Detect which cell encompasses the target text, then output its [X, Y] center coordinate. 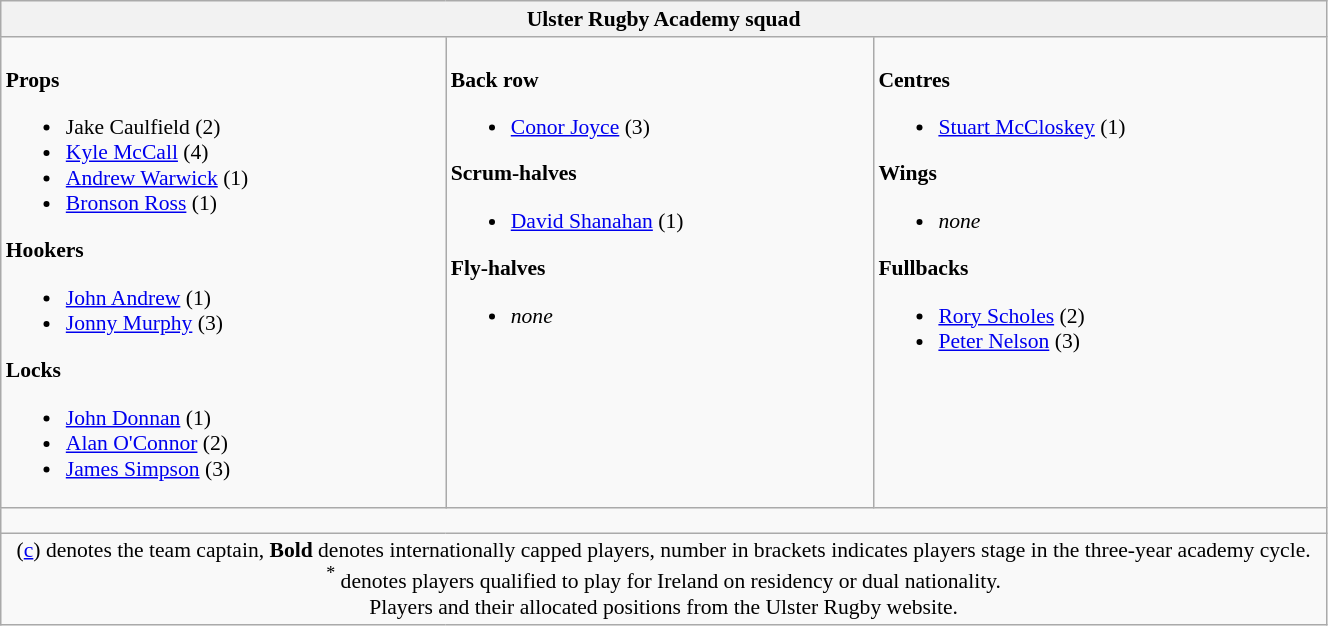
Centres Stuart McCloskey (1)WingsnoneFullbacks Rory Scholes (2) Peter Nelson (3) [1100, 272]
Back row Conor Joyce (3)Scrum-halves David Shanahan (1)Fly-halvesnone [660, 272]
Ulster Rugby Academy squad [664, 19]
